Provide the [x, y] coordinate of the cell's center where the given text is located.  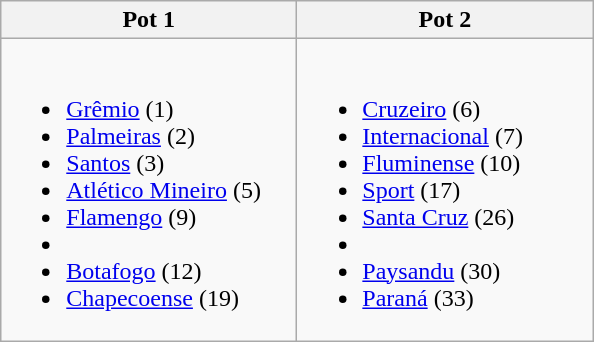
Pot 1 [149, 20]
Pot 2 [445, 20]
Grêmio (1) Palmeiras (2) Santos (3) Atlético Mineiro (5) Flamengo (9) Botafogo (12) Chapecoense (19) [149, 190]
Cruzeiro (6) Internacional (7) Fluminense (10) Sport (17) Santa Cruz (26) Paysandu (30) Paraná (33) [445, 190]
